Return (x, y) of the center of cell containing provided text 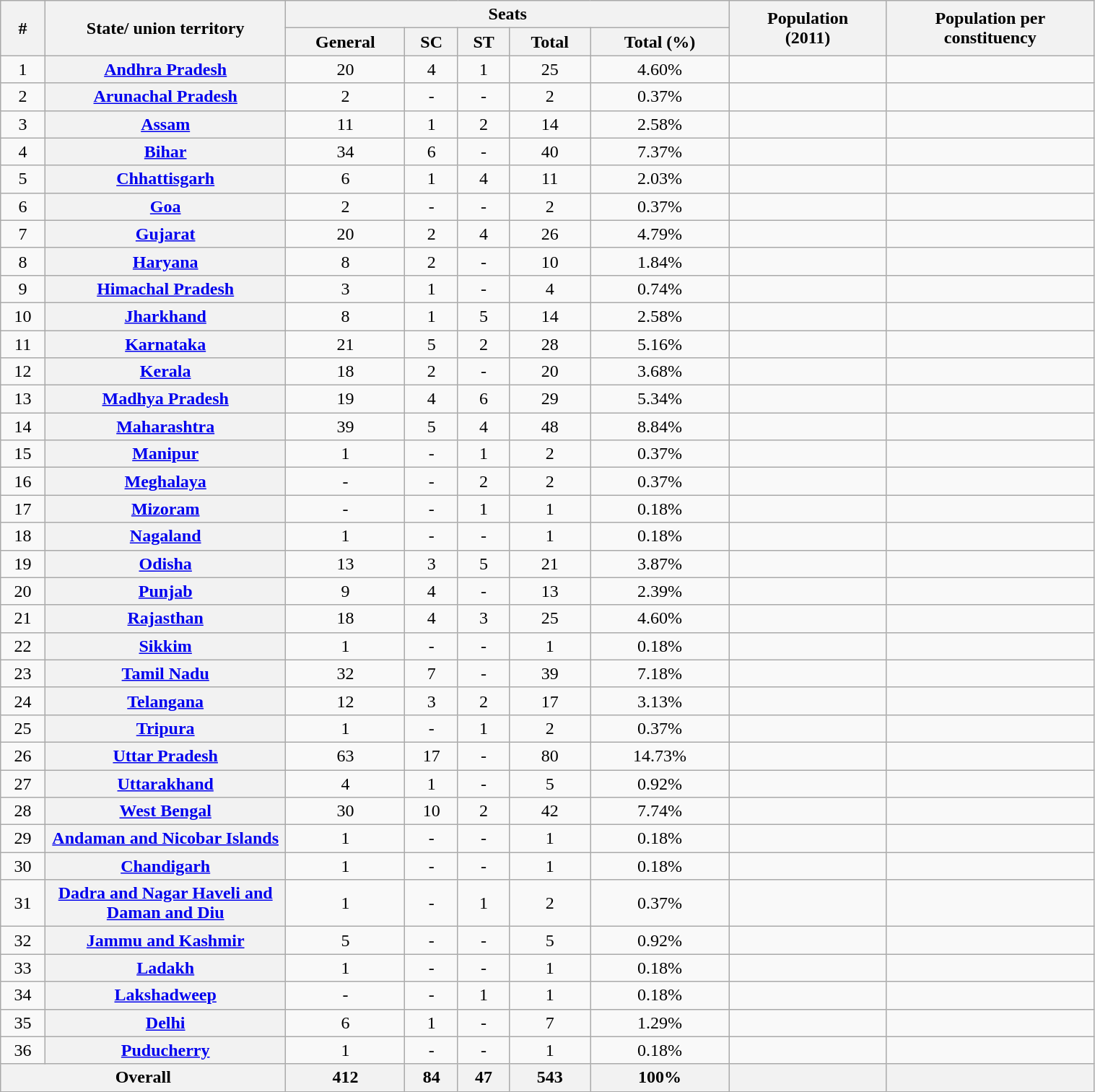
Jammu and Kashmir (166, 940)
5.16% (660, 344)
Dadra and Nagar Haveli and Daman and Diu (166, 904)
Telangana (166, 701)
3.68% (660, 372)
84 (432, 1078)
1.29% (660, 1023)
1.84% (660, 261)
Chhattisgarh (166, 179)
3.87% (660, 564)
4.79% (660, 234)
Mizoram (166, 509)
West Bengal (166, 811)
40 (550, 152)
Haryana (166, 261)
State/ union territory (166, 28)
ST (484, 42)
Population(2011) (808, 28)
14.73% (660, 756)
Manipur (166, 454)
42 (550, 811)
Karnataka (166, 344)
23 (23, 673)
2.03% (660, 179)
Madhya Pradesh (166, 399)
Population perconstituency (990, 28)
Andaman and Nicobar Islands (166, 839)
543 (550, 1078)
General (345, 42)
16 (23, 481)
Ladakh (166, 968)
Overall (143, 1078)
Assam (166, 124)
27 (23, 783)
# (23, 28)
0.74% (660, 289)
31 (23, 904)
35 (23, 1023)
Jharkhand (166, 316)
Lakshadweep (166, 995)
Tamil Nadu (166, 673)
Odisha (166, 564)
7.74% (660, 811)
Kerala (166, 372)
63 (345, 756)
80 (550, 756)
100% (660, 1078)
47 (484, 1078)
Bihar (166, 152)
Punjab (166, 591)
Gujarat (166, 234)
22 (23, 646)
Maharashtra (166, 427)
3.13% (660, 701)
5.34% (660, 399)
SC (432, 42)
Chandigarh (166, 866)
15 (23, 454)
Goa (166, 206)
7.37% (660, 152)
Total (550, 42)
Himachal Pradesh (166, 289)
2.39% (660, 591)
Meghalaya (166, 481)
36 (23, 1050)
Total (%) (660, 42)
Tripura (166, 728)
24 (23, 701)
Andhra Pradesh (166, 69)
Puducherry (166, 1050)
Sikkim (166, 646)
Rajasthan (166, 619)
Nagaland (166, 536)
412 (345, 1078)
7.18% (660, 673)
Arunachal Pradesh (166, 97)
8.84% (660, 427)
Delhi (166, 1023)
Uttarakhand (166, 783)
48 (550, 427)
Uttar Pradesh (166, 756)
33 (23, 968)
Seats (508, 14)
